Find where the given text appears and provide that cell's center as [X, Y] coordinate. 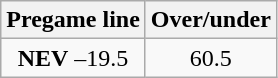
60.5 [210, 58]
Pregame line [74, 20]
NEV –19.5 [74, 58]
Over/under [210, 20]
